Pinpoint the cell where the given text exists, returning its [x, y] midpoint coordinate. 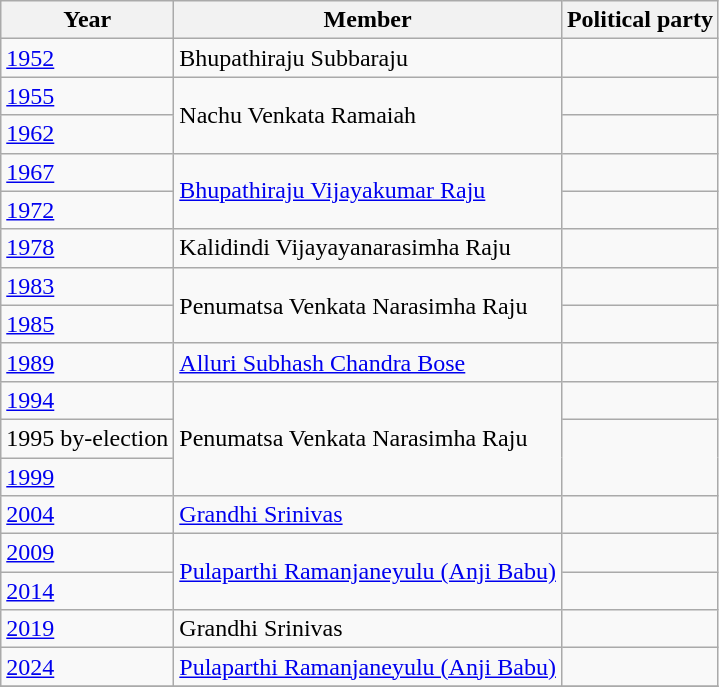
1978 [88, 248]
2014 [88, 591]
2019 [88, 629]
1995 by-election [88, 438]
1994 [88, 400]
2024 [88, 667]
1955 [88, 96]
Year [88, 20]
Kalidindi Vijayayanarasimha Raju [368, 248]
1985 [88, 324]
1967 [88, 172]
Bhupathiraju Vijayakumar Raju [368, 191]
Member [368, 20]
2009 [88, 553]
1999 [88, 477]
Alluri Subhash Chandra Bose [368, 362]
1972 [88, 210]
1983 [88, 286]
Bhupathiraju Subbaraju [368, 58]
1962 [88, 134]
Nachu Venkata Ramaiah [368, 115]
1952 [88, 58]
Political party [640, 20]
2004 [88, 515]
1989 [88, 362]
